Determine the (x, y) coordinate at the center of the cell enclosing the given text.  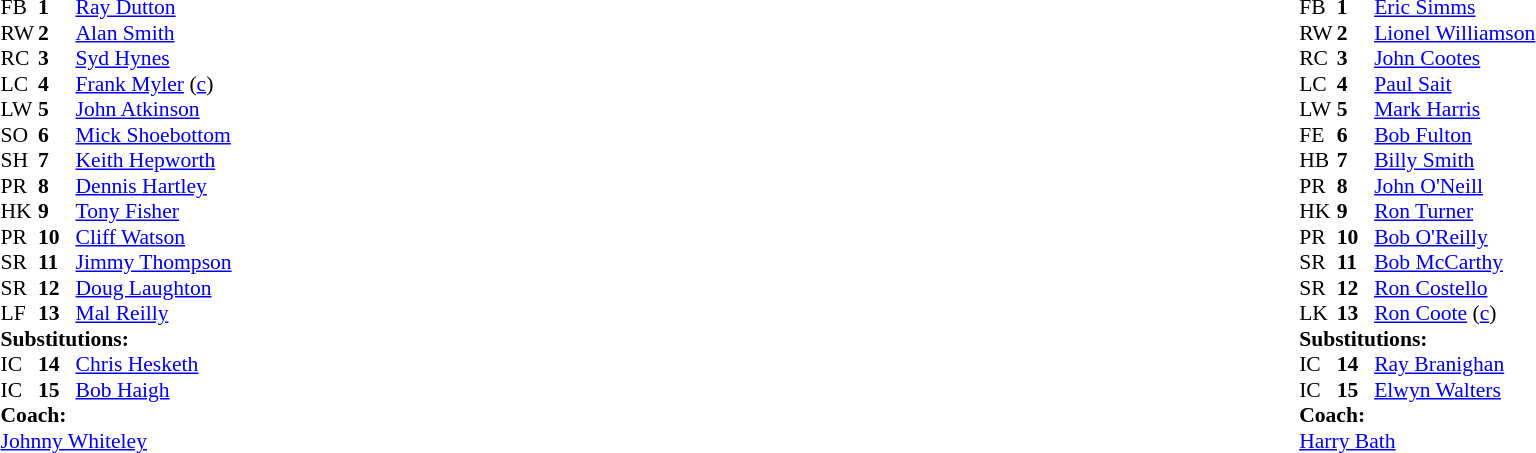
John Cootes (1454, 59)
John O'Neill (1454, 186)
LK (1318, 313)
LF (19, 313)
SO (19, 135)
Chris Hesketh (154, 365)
Cliff Watson (154, 237)
Mick Shoebottom (154, 135)
Ray Branighan (1454, 365)
Ron Turner (1454, 211)
Paul Sait (1454, 84)
John Atkinson (154, 109)
Elwyn Walters (1454, 390)
Keith Hepworth (154, 161)
Alan Smith (154, 33)
Bob Fulton (1454, 135)
Frank Myler (c) (154, 84)
HB (1318, 161)
SH (19, 161)
Bob O'Reilly (1454, 237)
Ron Coote (c) (1454, 313)
Ron Costello (1454, 288)
Bob McCarthy (1454, 263)
Tony Fisher (154, 211)
Dennis Hartley (154, 186)
Mal Reilly (154, 313)
Billy Smith (1454, 161)
FE (1318, 135)
Bob Haigh (154, 390)
Mark Harris (1454, 109)
Lionel Williamson (1454, 33)
Doug Laughton (154, 288)
Syd Hynes (154, 59)
Jimmy Thompson (154, 263)
